Capture the cell that displays the provided text and extract its (X, Y) central coordinate. 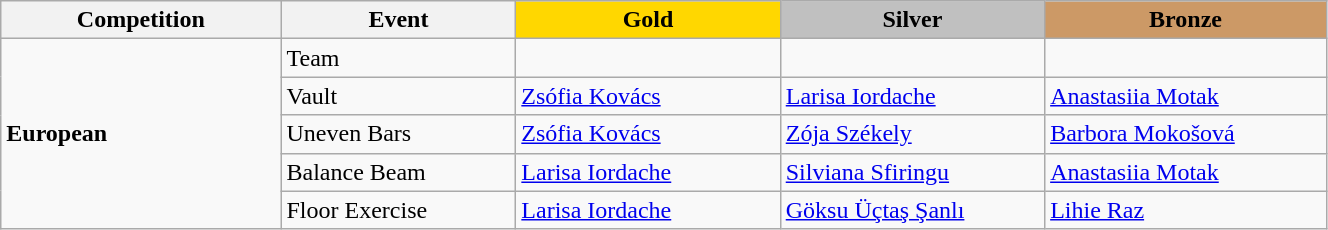
Balance Beam (398, 172)
Event (398, 20)
Vault (398, 96)
Zója Székely (912, 134)
Gold (648, 20)
Floor Exercise (398, 210)
Silviana Sfiringu (912, 172)
Lihie Raz (1186, 210)
Barbora Mokošová (1186, 134)
Silver (912, 20)
European (141, 134)
Bronze (1186, 20)
Göksu Üçtaş Şanlı (912, 210)
Uneven Bars (398, 134)
Competition (141, 20)
Team (398, 58)
